Detect which cell encompasses the target text, then output its (x, y) center coordinate. 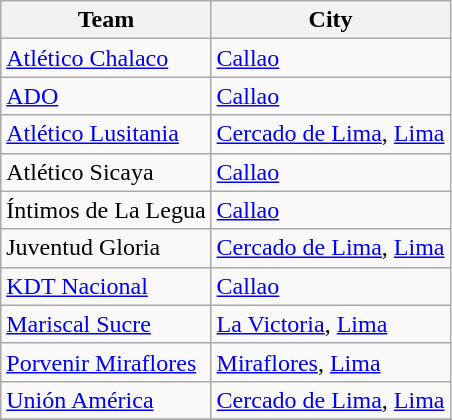
Team (106, 20)
Porvenir Miraflores (106, 362)
City (330, 20)
Miraflores, Lima (330, 362)
Mariscal Sucre (106, 324)
Juventud Gloria (106, 248)
KDT Nacional (106, 286)
La Victoria, Lima (330, 324)
Unión América (106, 400)
Atlético Sicaya (106, 172)
Atlético Lusitania (106, 134)
Íntimos de La Legua (106, 210)
Atlético Chalaco (106, 58)
ADO (106, 96)
